Capture the cell that displays the provided text and extract its [X, Y] central coordinate. 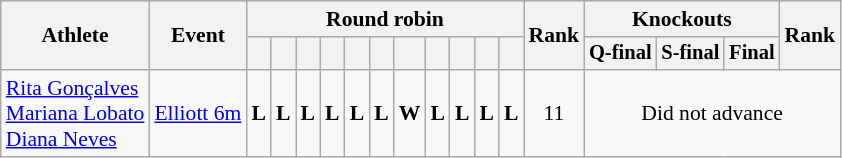
Rita GonçalvesMariana LobatoDiana Neves [76, 114]
S-final [690, 54]
Event [198, 36]
Q-final [620, 54]
Elliott 6m [198, 114]
Final [752, 54]
11 [554, 114]
Did not advance [712, 114]
Knockouts [682, 19]
W [410, 114]
Athlete [76, 36]
Round robin [384, 19]
